Detect which cell encompasses the target text, then output its (X, Y) center coordinate. 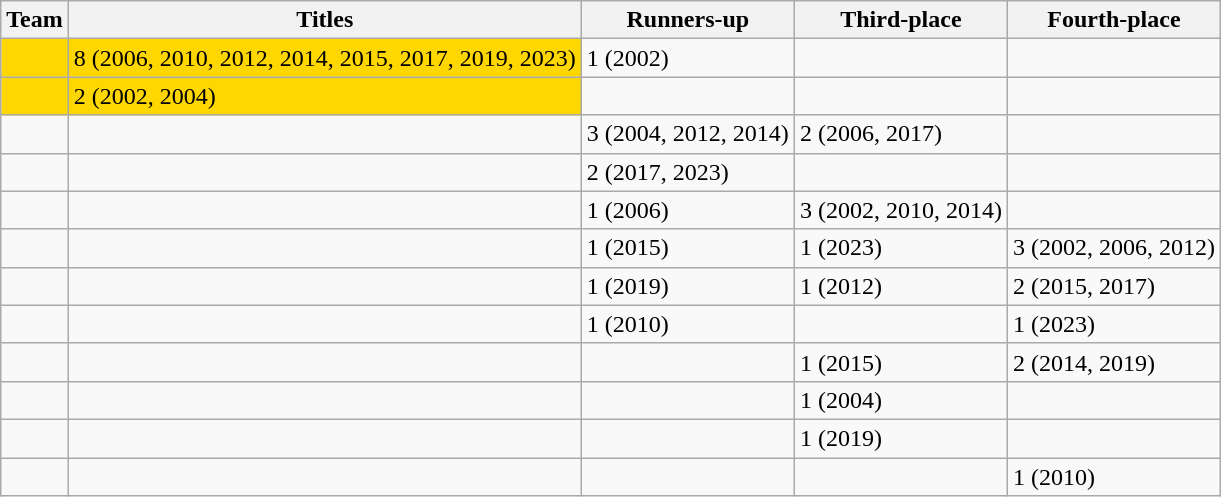
2 (2006, 2017) (900, 134)
3 (2002, 2006, 2012) (1114, 248)
Team (35, 20)
1 (2004) (900, 400)
1 (2006) (688, 210)
2 (2015, 2017) (1114, 286)
2 (2017, 2023) (688, 172)
3 (2004, 2012, 2014) (688, 134)
Third-place (900, 20)
2 (2002, 2004) (324, 96)
1 (2012) (900, 286)
8 (2006, 2010, 2012, 2014, 2015, 2017, 2019, 2023) (324, 58)
Fourth-place (1114, 20)
3 (2002, 2010, 2014) (900, 210)
Runners-up (688, 20)
2 (2014, 2019) (1114, 362)
1 (2002) (688, 58)
Titles (324, 20)
